Locate the cell with the specified text and output its [x, y] center coordinate. 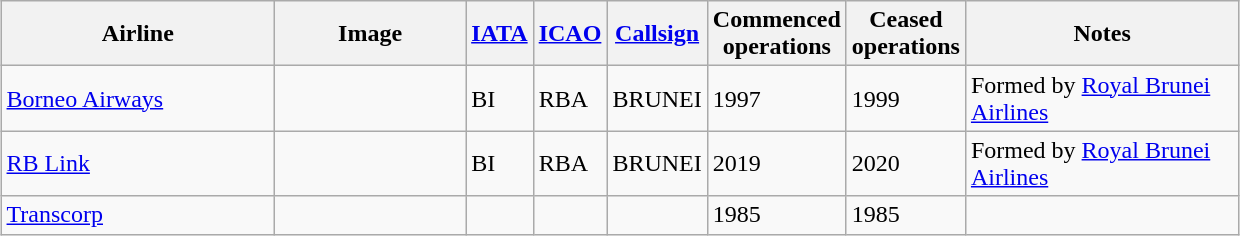
2019 [776, 164]
Callsign [657, 34]
2020 [906, 164]
Borneo Airways [138, 98]
1999 [906, 98]
Image [370, 34]
Notes [1102, 34]
Commencedoperations [776, 34]
ICAO [570, 34]
IATA [500, 34]
Transcorp [138, 215]
RB Link [138, 164]
Ceasedoperations [906, 34]
1997 [776, 98]
Airline [138, 34]
